Extract the [x, y] coordinate from the center of the cell holding the provided text.  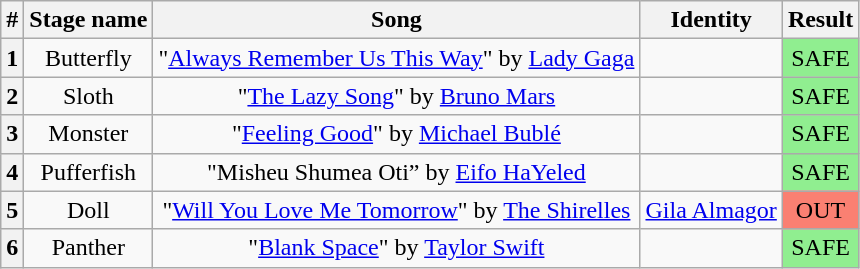
"Feeling Good" by Michael Bublé [396, 134]
"Blank Space" by Taylor Swift [396, 248]
Panther [88, 248]
Sloth [88, 96]
Stage name [88, 20]
OUT [820, 210]
"Always Remember Us This Way" by Lady Gaga [396, 58]
"Misheu Shumea Oti” by Eifo HaYeled [396, 172]
Gila Almagor [711, 210]
Identity [711, 20]
# [12, 20]
2 [12, 96]
4 [12, 172]
Song [396, 20]
6 [12, 248]
Monster [88, 134]
Doll [88, 210]
5 [12, 210]
3 [12, 134]
"The Lazy Song" by Bruno Mars [396, 96]
1 [12, 58]
Result [820, 20]
Butterfly [88, 58]
"Will You Love Me Tomorrow" by The Shirelles [396, 210]
Pufferfish [88, 172]
